From the cell containing the given text, extract its center point as [X, Y] coordinate. 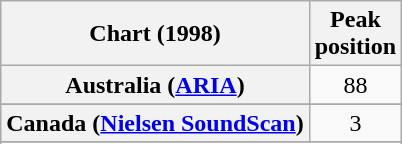
Peakposition [355, 34]
88 [355, 85]
Canada (Nielsen SoundScan) [155, 123]
Australia (ARIA) [155, 85]
Chart (1998) [155, 34]
3 [355, 123]
